Extract the [x, y] coordinate from the center of the cell holding the provided text.  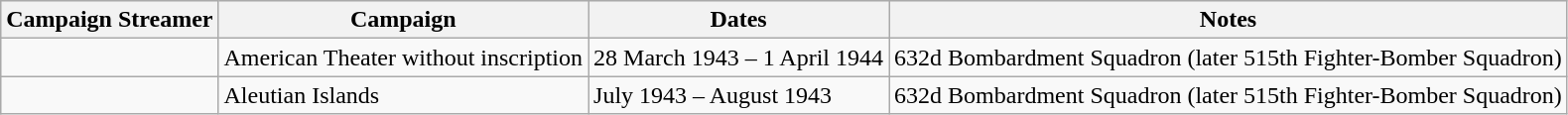
Aleutian Islands [403, 95]
July 1943 – August 1943 [738, 95]
American Theater without inscription [403, 57]
Notes [1229, 20]
Dates [738, 20]
Campaign [403, 20]
28 March 1943 – 1 April 1944 [738, 57]
Campaign Streamer [109, 20]
